Output the (x, y) coordinate of the center of the cell containing the given text.  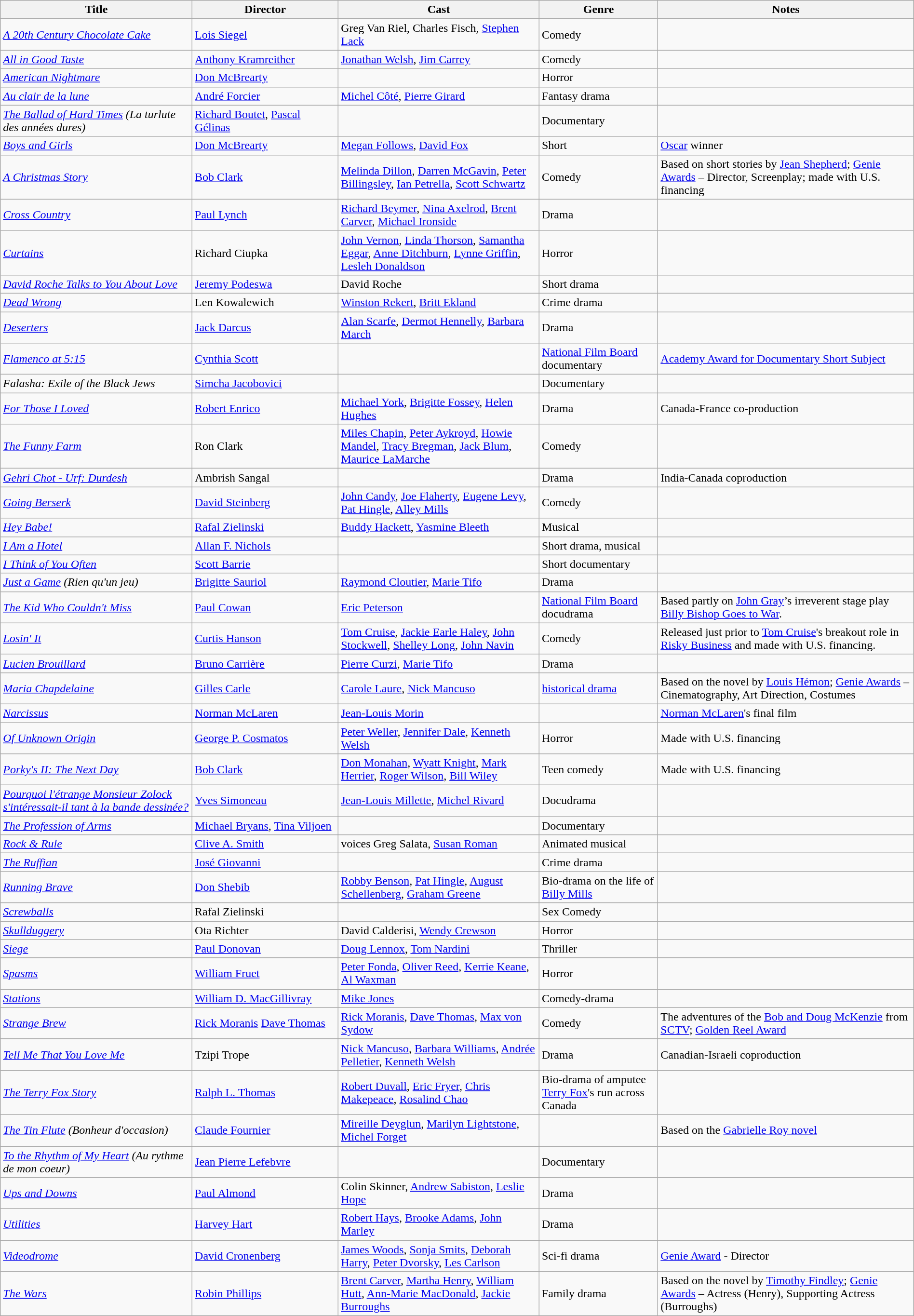
Norman McLaren's final film (786, 713)
The Ruffian (96, 862)
Thriller (598, 949)
Deserters (96, 327)
John Candy, Joe Flaherty, Eugene Levy, Pat Hingle, Alley Mills (439, 502)
Bruno Carrière (265, 663)
Animated musical (598, 844)
Nick Mancuso, Barbara Williams, Andrée Pelletier, Kenneth Welsh (439, 1055)
Bio-drama on the life of Billy Mills (598, 887)
Going Berserk (96, 502)
Docudrama (598, 801)
Brigitte Sauriol (265, 582)
Family drama (598, 1294)
Released just prior to Tom Cruise's breakout role in Risky Business and made with U.S. financing. (786, 638)
Title (96, 10)
Richard Boutet, Pascal Gélinas (265, 121)
Teen comedy (598, 769)
Richard Ciupka (265, 253)
Tell Me That You Love Me (96, 1055)
Pierre Curzi, Marie Tifo (439, 663)
Claude Fournier (265, 1130)
Sci-fi drama (598, 1256)
To the Rhythm of My Heart (Au rythme de mon coeur) (96, 1162)
Robert Duvall, Eric Fryer, Chris Makepeace, Rosalind Chao (439, 1092)
Genre (598, 10)
A Christmas Story (96, 177)
Stations (96, 998)
Tom Cruise, Jackie Earle Haley, John Stockwell, Shelley Long, John Navin (439, 638)
Gilles Carle (265, 688)
Megan Follows, David Fox (439, 146)
Brent Carver, Martha Henry, William Hutt, Ann-Marie MacDonald, Jackie Burroughs (439, 1294)
Paul Almond (265, 1194)
The Terry Fox Story (96, 1092)
Ups and Downs (96, 1194)
Scott Barrie (265, 564)
William Fruet (265, 974)
Based on the novel by Louis Hémon; Genie Awards – Cinematography, Art Direction, Costumes (786, 688)
Jean-Louis Morin (439, 713)
Robin Phillips (265, 1294)
Paul Lynch (265, 215)
David Steinberg (265, 502)
Eric Peterson (439, 607)
Fantasy drama (598, 96)
Cynthia Scott (265, 359)
David Calderisi, Wendy Crewson (439, 930)
Porky's II: The Next Day (96, 769)
Yves Simoneau (265, 801)
Melinda Dillon, Darren McGavin, Peter Billingsley, Ian Petrella, Scott Schwartz (439, 177)
Running Brave (96, 887)
Based on the Gabrielle Roy novel (786, 1130)
Skullduggery (96, 930)
Narcissus (96, 713)
Short drama (598, 284)
Maria Chapdelaine (96, 688)
Musical (598, 527)
Don Shebib (265, 887)
Short documentary (598, 564)
Doug Lennox, Tom Nardini (439, 949)
Simcha Jacobovici (265, 384)
Gehri Chot - Urf: Durdesh (96, 478)
Flamenco at 5:15 (96, 359)
Clive A. Smith (265, 844)
The Tin Flute (Bonheur d'occasion) (96, 1130)
Curtis Hanson (265, 638)
Strange Brew (96, 1023)
Academy Award for Documentary Short Subject (786, 359)
William D. MacGillivray (265, 998)
Ralph L. Thomas (265, 1092)
For Those I Loved (96, 409)
Tzipi Trope (265, 1055)
Ota Richter (265, 930)
Robert Hays, Brooke Adams, John Marley (439, 1224)
A 20th Century Chocolate Cake (96, 35)
Don Monahan, Wyatt Knight, Mark Herrier, Roger Wilson, Bill Wiley (439, 769)
Lucien Brouillard (96, 663)
Rock & Rule (96, 844)
Screwballs (96, 912)
Cross Country (96, 215)
Losin' It (96, 638)
Norman McLaren (265, 713)
All in Good Taste (96, 59)
Miles Chapin, Peter Aykroyd, Howie Mandel, Tracy Bregman, Jack Blum, Maurice LaMarche (439, 446)
Colin Skinner, Andrew Sabiston, Leslie Hope (439, 1194)
Based on short stories by Jean Shepherd; Genie Awards – Director, Screenplay; made with U.S. financing (786, 177)
The Wars (96, 1294)
Paul Cowan (265, 607)
Director (265, 10)
Pourquoi l'étrange Monsieur Zolock s'intéressait-il tant à la bande dessinée? (96, 801)
Cast (439, 10)
Len Kowalewich (265, 302)
Peter Fonda, Oliver Reed, Kerrie Keane, Al Waxman (439, 974)
Ron Clark (265, 446)
Winston Rekert, Britt Ekland (439, 302)
The Profession of Arms (96, 826)
Jean Pierre Lefebvre (265, 1162)
Canadian-Israeli coproduction (786, 1055)
Comedy-drama (598, 998)
Jonathan Welsh, Jim Carrey (439, 59)
Robert Enrico (265, 409)
I Am a Hotel (96, 546)
Of Unknown Origin (96, 738)
Michael Bryans, Tina Viljoen (265, 826)
I Think of You Often (96, 564)
Buddy Hackett, Yasmine Bleeth (439, 527)
The adventures of the Bob and Doug McKenzie from SCTV; Golden Reel Award (786, 1023)
André Forcier (265, 96)
Dead Wrong (96, 302)
Allan F. Nichols (265, 546)
Richard Beymer, Nina Axelrod, Brent Carver, Michael Ironside (439, 215)
Au clair de la lune (96, 96)
Boys and Girls (96, 146)
National Film Board docudrama (598, 607)
Ambrish Sangal (265, 478)
The Ballad of Hard Times (La turlute des années dures) (96, 121)
Robby Benson, Pat Hingle, August Schellenberg, Graham Greene (439, 887)
Based on the novel by Timothy Findley; Genie Awards – Actress (Henry), Supporting Actress (Burroughs) (786, 1294)
Hey Babe! (96, 527)
Rick Moranis Dave Thomas (265, 1023)
Mike Jones (439, 998)
Greg Van Riel, Charles Fisch, Stephen Lack (439, 35)
David Cronenberg (265, 1256)
Paul Donovan (265, 949)
Jean-Louis Millette, Michel Rivard (439, 801)
Peter Weller, Jennifer Dale, Kenneth Welsh (439, 738)
American Nightmare (96, 78)
John Vernon, Linda Thorson, Samantha Eggar, Anne Ditchburn, Lynne Griffin, Lesleh Donaldson (439, 253)
National Film Board documentary (598, 359)
Jack Darcus (265, 327)
Rick Moranis, Dave Thomas, Max von Sydow (439, 1023)
Michel Côté, Pierre Girard (439, 96)
Harvey Hart (265, 1224)
voices Greg Salata, Susan Roman (439, 844)
Jeremy Podeswa (265, 284)
Short drama, musical (598, 546)
Notes (786, 10)
Just a Game (Rien qu'un jeu) (96, 582)
India-Canada coproduction (786, 478)
George P. Cosmatos (265, 738)
David Roche Talks to You About Love (96, 284)
Oscar winner (786, 146)
Anthony Kramreither (265, 59)
The Kid Who Couldn't Miss (96, 607)
James Woods, Sonja Smits, Deborah Harry, Peter Dvorsky, Les Carlson (439, 1256)
The Funny Farm (96, 446)
Lois Siegel (265, 35)
historical drama (598, 688)
Utilities (96, 1224)
Mireille Deyglun, Marilyn Lightstone, Michel Forget (439, 1130)
Carole Laure, Nick Mancuso (439, 688)
David Roche (439, 284)
Videodrome (96, 1256)
Based partly on John Gray’s irreverent stage play Billy Bishop Goes to War. (786, 607)
Siege (96, 949)
Short (598, 146)
Genie Award - Director (786, 1256)
Raymond Cloutier, Marie Tifo (439, 582)
Spasms (96, 974)
Falasha: Exile of the Black Jews (96, 384)
Michael York, Brigitte Fossey, Helen Hughes (439, 409)
Bio-drama of amputee Terry Fox's run across Canada (598, 1092)
José Giovanni (265, 862)
Canada-France co-production (786, 409)
Alan Scarfe, Dermot Hennelly, Barbara March (439, 327)
Curtains (96, 253)
Sex Comedy (598, 912)
